Extract the (X, Y) coordinate from the center of the cell holding the provided text.  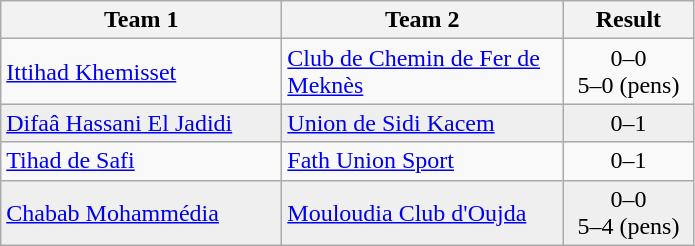
Tihad de Safi (142, 161)
Chabab Mohammédia (142, 212)
Team 2 (422, 20)
Result (628, 20)
Fath Union Sport (422, 161)
Team 1 (142, 20)
Ittihad Khemisset (142, 72)
Union de Sidi Kacem (422, 123)
0–05–4 (pens) (628, 212)
Club de Chemin de Fer de Meknès (422, 72)
Difaâ Hassani El Jadidi (142, 123)
Mouloudia Club d'Oujda (422, 212)
0–05–0 (pens) (628, 72)
